Locate the cell with the specified text and output its [x, y] center coordinate. 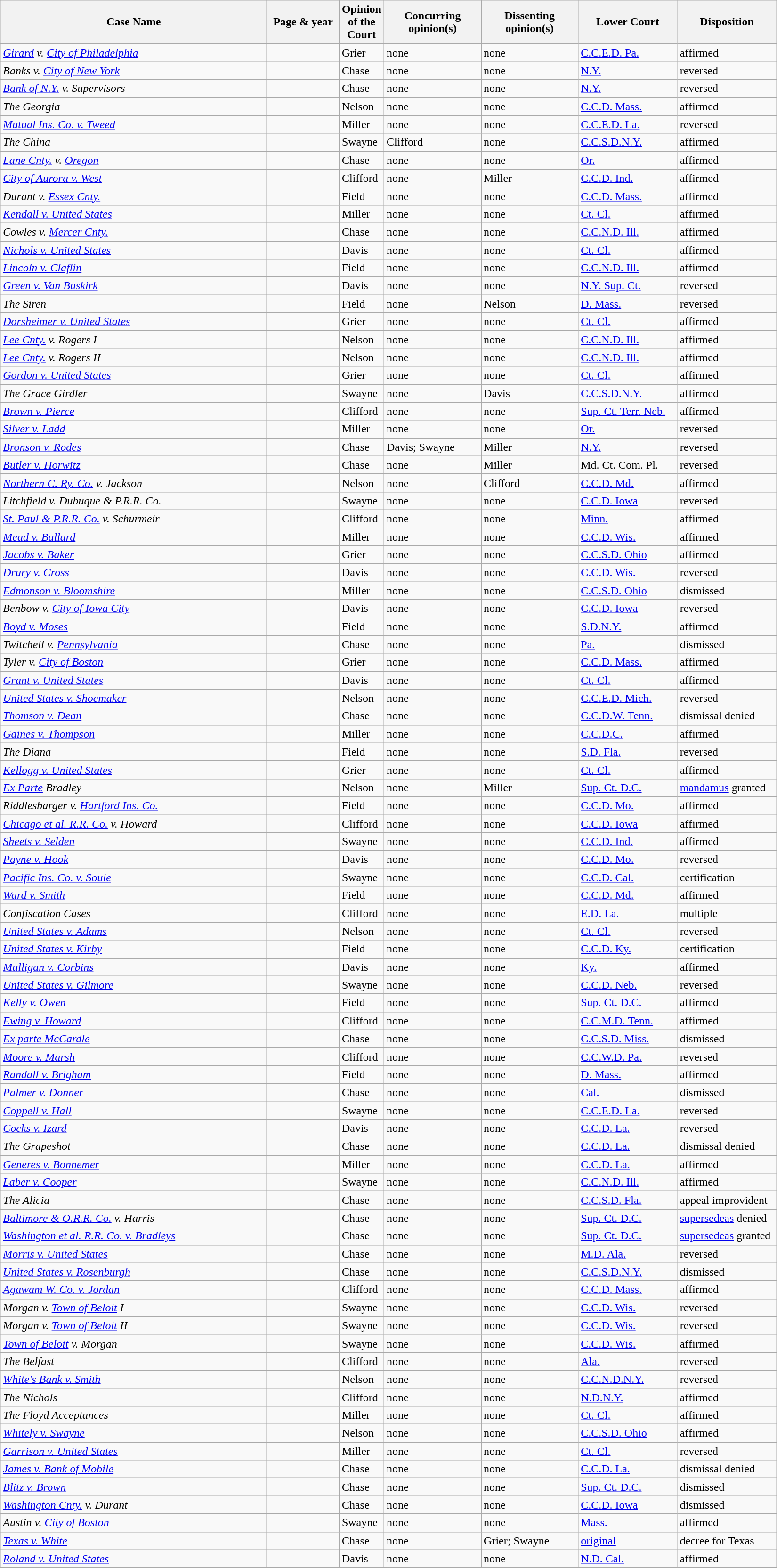
Agawam W. Co. v. Jordan [134, 1290]
Ewing v. Howard [134, 1021]
appeal improvident [727, 1200]
N.D.N.Y. [628, 1397]
Dorsheimer v. United States [134, 322]
original [628, 1541]
Randall v. Brigham [134, 1074]
Ala. [628, 1361]
Thomson v. Dean [134, 716]
Sheets v. Selden [134, 842]
Roland v. United States [134, 1559]
Minn. [628, 519]
Twitchell v. Pennsylvania [134, 644]
Payne v. Hook [134, 860]
The China [134, 142]
Kendall v. United States [134, 214]
Mulligan v. Corbins [134, 967]
Riddlesbarger v. Hartford Ins. Co. [134, 805]
The Nichols [134, 1397]
Lee Cnty. v. Rogers II [134, 357]
C.C.E.D. Mich. [628, 698]
Washington Cnty. v. Durant [134, 1505]
Northern C. Ry. Co. v. Jackson [134, 483]
S.D. Fla. [628, 752]
The Floyd Acceptances [134, 1415]
Coppell v. Hall [134, 1110]
Drury v. Cross [134, 573]
White's Bank v. Smith [134, 1379]
Town of Beloit v. Morgan [134, 1343]
Austin v. City of Boston [134, 1523]
Mead v. Ballard [134, 536]
M.D. Ala. [628, 1254]
C.C.N.D.N.Y. [628, 1379]
Girard v. City of Philadelphia [134, 53]
Generes v. Bonnemer [134, 1164]
Bronson v. Rodes [134, 447]
Kellogg v. United States [134, 770]
Kelly v. Owen [134, 1003]
supersedeas granted [727, 1236]
Cowles v. Mercer Cnty. [134, 232]
C.C.M.D. Tenn. [628, 1021]
City of Aurora v. West [134, 178]
United States v. Adams [134, 931]
Chicago et al. R.R. Co. v. Howard [134, 824]
Blitz v. Brown [134, 1487]
Morgan v. Town of Beloit I [134, 1308]
Nichols v. United States [134, 250]
Case Name [134, 22]
C.C.E.D. Pa. [628, 53]
supersedeas denied [727, 1218]
Confiscation Cases [134, 913]
C.C.S.D. Miss. [628, 1039]
The Belfast [134, 1361]
The Grace Girdler [134, 393]
Banks v. City of New York [134, 71]
St. Paul & P.R.R. Co. v. Schurmeir [134, 519]
Bank of N.Y. v. Supervisors [134, 89]
Cocks v. Izard [134, 1129]
Pacific Ins. Co. v. Soule [134, 877]
Ex Parte Bradley [134, 788]
Washington et al. R.R. Co. v. Bradleys [134, 1236]
Green v. Van Buskirk [134, 286]
Benbow v. City of Iowa City [134, 609]
N.Y. Sup. Ct. [628, 286]
C.C.D. Ky. [628, 949]
mandamus granted [727, 788]
Davis; Swayne [432, 447]
Morris v. United States [134, 1254]
C.C.D. Cal. [628, 877]
Palmer v. Donner [134, 1092]
The Grapeshot [134, 1146]
decree for Texas [727, 1541]
Baltimore & O.R.R. Co. v. Harris [134, 1218]
United States v. Shoemaker [134, 698]
Brown v. Pierce [134, 411]
Gordon v. United States [134, 375]
S.D.N.Y. [628, 626]
C.C.D.W. Tenn. [628, 716]
Gaines v. Thompson [134, 734]
C.C.S.D. Fla. [628, 1200]
Grant v. United States [134, 680]
Tyler v. City of Boston [134, 662]
Garrison v. United States [134, 1451]
Mutual Ins. Co. v. Tweed [134, 124]
Mass. [628, 1523]
Lower Court [628, 22]
Ward v. Smith [134, 895]
The Siren [134, 304]
Durant v. Essex Cnty. [134, 196]
Texas v. White [134, 1541]
Pa. [628, 644]
Lincoln v. Claflin [134, 268]
multiple [727, 913]
Ky. [628, 967]
Cal. [628, 1092]
Whitely v. Swayne [134, 1433]
C.C.D.C. [628, 734]
The Georgia [134, 106]
C.C.D. Neb. [628, 985]
Lee Cnty. v. Rogers I [134, 340]
United States v. Kirby [134, 949]
E.D. La. [628, 913]
Edmonson v. Bloomshire [134, 591]
Butler v. Horwitz [134, 465]
Ex parte McCardle [134, 1039]
The Diana [134, 752]
Opinion of the Court [362, 22]
Jacobs v. Baker [134, 555]
James v. Bank of Mobile [134, 1469]
Boyd v. Moses [134, 626]
Laber v. Cooper [134, 1182]
Lane Cnty. v. Oregon [134, 160]
Disposition [727, 22]
C.C.W.D. Pa. [628, 1056]
Silver v. Ladd [134, 429]
N.D. Cal. [628, 1559]
Morgan v. Town of Beloit II [134, 1325]
The Alicia [134, 1200]
Md. Ct. Com. Pl. [628, 465]
Moore v. Marsh [134, 1056]
United States v. Rosenburgh [134, 1272]
Concurring opinion(s) [432, 22]
United States v. Gilmore [134, 985]
Dissenting opinion(s) [530, 22]
Page & year [303, 22]
Grier; Swayne [530, 1541]
Litchfield v. Dubuque & P.R.R. Co. [134, 501]
Sup. Ct. Terr. Neb. [628, 411]
